Extract the [X, Y] coordinate from the center of the cell holding the provided text.  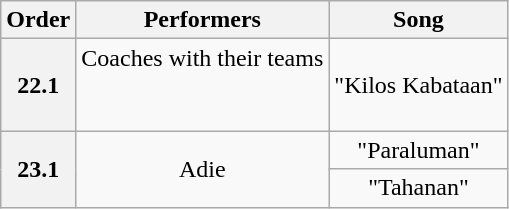
Adie [202, 169]
22.1 [38, 85]
Performers [202, 20]
Song [418, 20]
23.1 [38, 169]
"Kilos Kabataan" [418, 85]
Order [38, 20]
"Tahanan" [418, 188]
"Paraluman" [418, 150]
Coaches with their teams [202, 85]
